Capture the cell that displays the provided text and extract its (X, Y) central coordinate. 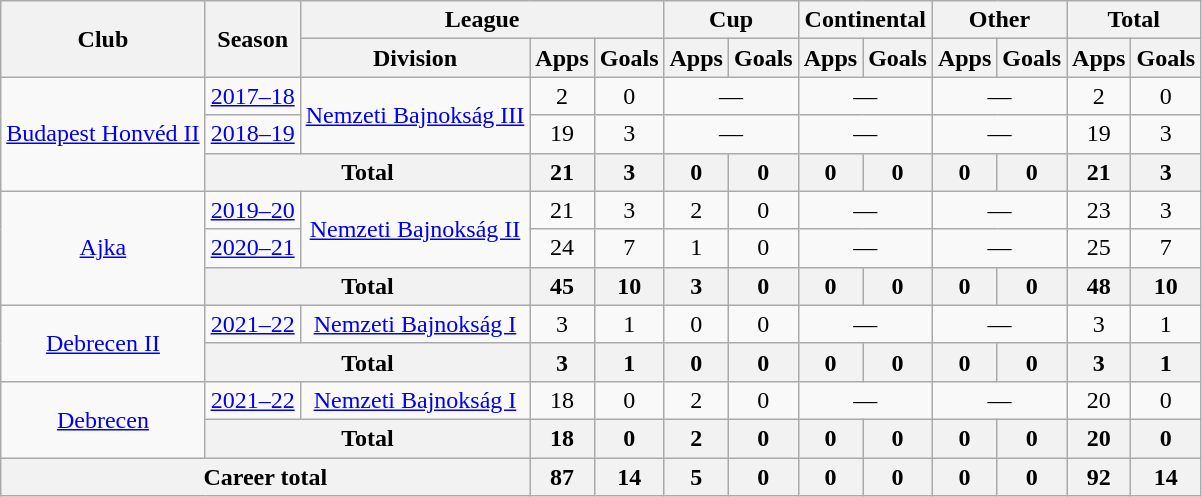
5 (696, 477)
Career total (266, 477)
Cup (731, 20)
Ajka (103, 248)
Season (252, 39)
92 (1099, 477)
Other (999, 20)
Budapest Honvéd II (103, 134)
Division (415, 58)
48 (1099, 286)
2019–20 (252, 210)
Debrecen (103, 419)
24 (562, 248)
87 (562, 477)
League (482, 20)
25 (1099, 248)
Nemzeti Bajnokság III (415, 115)
45 (562, 286)
2018–19 (252, 134)
2017–18 (252, 96)
Continental (865, 20)
Debrecen II (103, 343)
2020–21 (252, 248)
23 (1099, 210)
Nemzeti Bajnokság II (415, 229)
Club (103, 39)
